For the text-containing cell, return its midpoint in (X, Y) coordinate format. 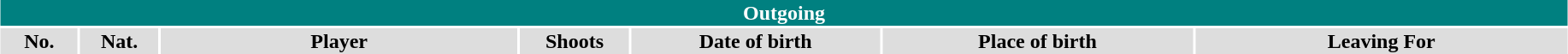
No. (39, 41)
Outgoing (783, 13)
Leaving For (1382, 41)
Player (339, 41)
Shoots (575, 41)
Date of birth (755, 41)
Nat. (120, 41)
Place of birth (1038, 41)
